Search for the cell housing the specified text and yield its [X, Y] center coordinate. 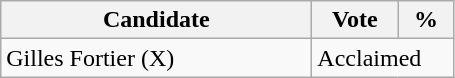
% [426, 20]
Acclaimed [383, 58]
Vote [355, 20]
Candidate [156, 20]
Gilles Fortier (X) [156, 58]
